Return the (X, Y) coordinate for the center point of the cell that contains the specified text.  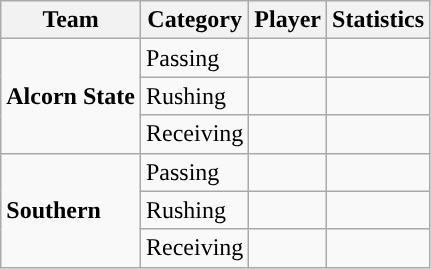
Team (71, 20)
Player (288, 20)
Southern (71, 210)
Category (194, 20)
Statistics (378, 20)
Alcorn State (71, 96)
